For the text-containing cell, return its midpoint in [X, Y] coordinate format. 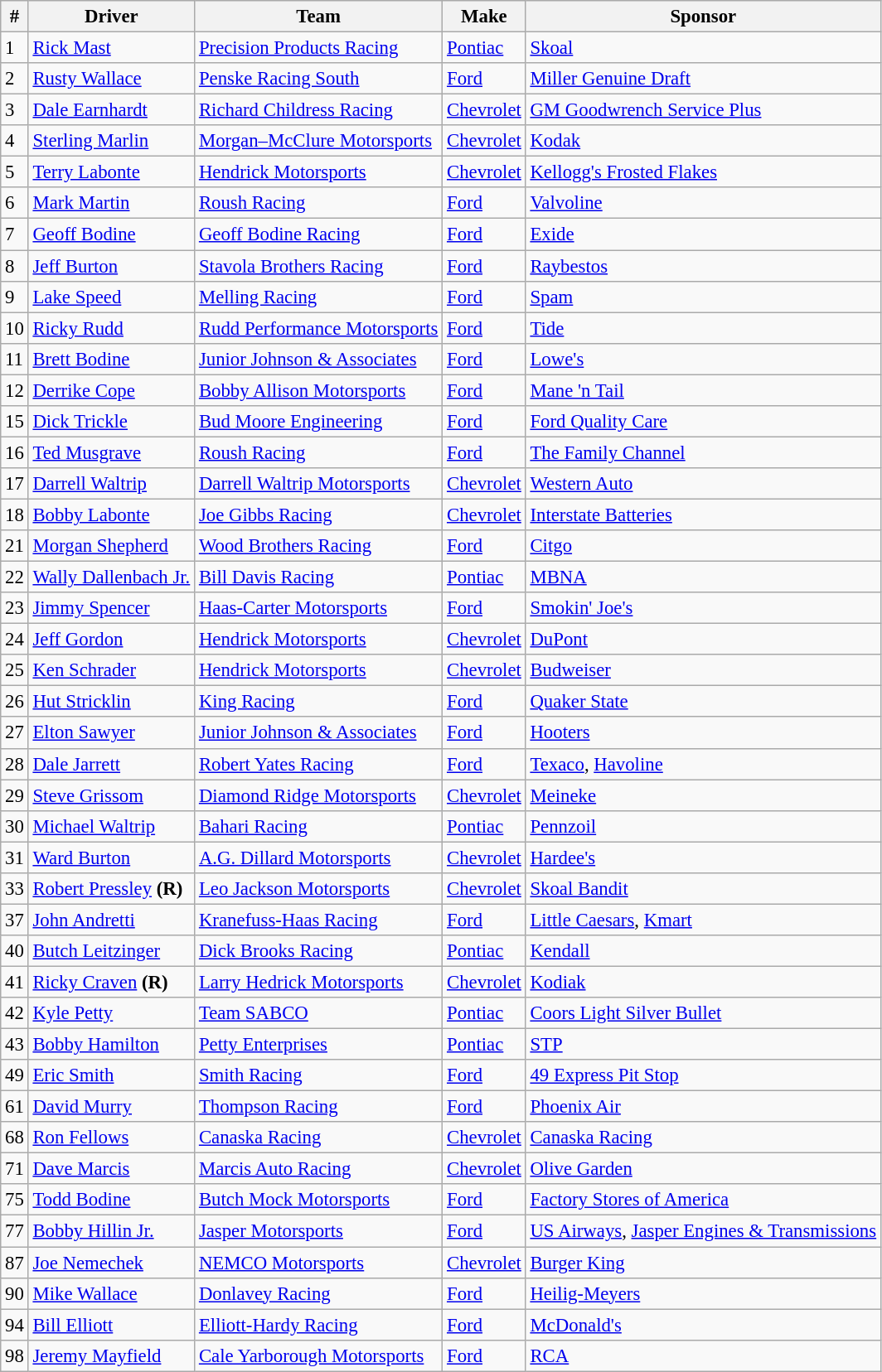
Burger King [703, 1263]
61 [15, 1107]
Olive Garden [703, 1169]
42 [15, 1013]
94 [15, 1325]
Exide [703, 234]
Butch Mock Motorsports [318, 1200]
Dale Jarrett [111, 764]
22 [15, 577]
Robert Yates Racing [318, 764]
DuPont [703, 640]
Eric Smith [111, 1075]
27 [15, 733]
Tide [703, 328]
Pennzoil [703, 826]
Wally Dallenbach Jr. [111, 577]
Elton Sawyer [111, 733]
Sterling Marlin [111, 141]
Jasper Motorsports [318, 1231]
Steve Grissom [111, 795]
Western Auto [703, 484]
Kellogg's Frosted Flakes [703, 172]
5 [15, 172]
Interstate Batteries [703, 514]
Diamond Ridge Motorsports [318, 795]
Dale Earnhardt [111, 110]
12 [15, 390]
11 [15, 359]
33 [15, 889]
Smith Racing [318, 1075]
Sponsor [703, 17]
71 [15, 1169]
23 [15, 608]
The Family Channel [703, 452]
87 [15, 1263]
Team [318, 17]
King Racing [318, 702]
John Andretti [111, 920]
30 [15, 826]
Joe Nemechek [111, 1263]
26 [15, 702]
Factory Stores of America [703, 1200]
25 [15, 670]
Hooters [703, 733]
Bill Davis Racing [318, 577]
Wood Brothers Racing [318, 546]
7 [15, 234]
4 [15, 141]
A.G. Dillard Motorsports [318, 857]
1 [15, 48]
Quaker State [703, 702]
Ricky Rudd [111, 328]
Raybestos [703, 266]
10 [15, 328]
Richard Childress Racing [318, 110]
Heilig-Meyers [703, 1293]
90 [15, 1293]
Meineke [703, 795]
Ken Schrader [111, 670]
21 [15, 546]
Lake Speed [111, 297]
Penske Racing South [318, 79]
Michael Waltrip [111, 826]
Dick Trickle [111, 422]
MBNA [703, 577]
Bobby Hillin Jr. [111, 1231]
Kodak [703, 141]
6 [15, 203]
STP [703, 1045]
Bud Moore Engineering [318, 422]
Lowe's [703, 359]
Precision Products Racing [318, 48]
Hardee's [703, 857]
Ron Fellows [111, 1138]
Mane 'n Tail [703, 390]
2 [15, 79]
15 [15, 422]
Kranefuss-Haas Racing [318, 920]
David Murry [111, 1107]
Jimmy Spencer [111, 608]
43 [15, 1045]
49 Express Pit Stop [703, 1075]
Texaco, Havoline [703, 764]
Melling Racing [318, 297]
Terry Labonte [111, 172]
Ward Burton [111, 857]
Skoal Bandit [703, 889]
Morgan Shepherd [111, 546]
Cale Yarborough Motorsports [318, 1355]
Make [484, 17]
Mark Martin [111, 203]
16 [15, 452]
Bahari Racing [318, 826]
McDonald's [703, 1325]
Darrell Waltrip [111, 484]
Darrell Waltrip Motorsports [318, 484]
Ricky Craven (R) [111, 982]
Rick Mast [111, 48]
Kendall [703, 951]
Miller Genuine Draft [703, 79]
77 [15, 1231]
Butch Leitzinger [111, 951]
US Airways, Jasper Engines & Transmissions [703, 1231]
Derrike Cope [111, 390]
Phoenix Air [703, 1107]
Citgo [703, 546]
Driver [111, 17]
Donlavey Racing [318, 1293]
Little Caesars, Kmart [703, 920]
49 [15, 1075]
Elliott-Hardy Racing [318, 1325]
Larry Hedrick Motorsports [318, 982]
# [15, 17]
Budweiser [703, 670]
Dick Brooks Racing [318, 951]
Morgan–McClure Motorsports [318, 141]
8 [15, 266]
Jeremy Mayfield [111, 1355]
17 [15, 484]
Bobby Allison Motorsports [318, 390]
Joe Gibbs Racing [318, 514]
Rusty Wallace [111, 79]
Thompson Racing [318, 1107]
Stavola Brothers Racing [318, 266]
RCA [703, 1355]
68 [15, 1138]
75 [15, 1200]
9 [15, 297]
Coors Light Silver Bullet [703, 1013]
Skoal [703, 48]
Marcis Auto Racing [318, 1169]
NEMCO Motorsports [318, 1263]
Geoff Bodine Racing [318, 234]
Mike Wallace [111, 1293]
18 [15, 514]
Geoff Bodine [111, 234]
Kodiak [703, 982]
Kyle Petty [111, 1013]
Ford Quality Care [703, 422]
41 [15, 982]
Jeff Gordon [111, 640]
Robert Pressley (R) [111, 889]
Bobby Labonte [111, 514]
29 [15, 795]
Brett Bodine [111, 359]
Bobby Hamilton [111, 1045]
Haas-Carter Motorsports [318, 608]
24 [15, 640]
28 [15, 764]
31 [15, 857]
98 [15, 1355]
Dave Marcis [111, 1169]
Leo Jackson Motorsports [318, 889]
Smokin' Joe's [703, 608]
Valvoline [703, 203]
37 [15, 920]
Petty Enterprises [318, 1045]
Spam [703, 297]
3 [15, 110]
Ted Musgrave [111, 452]
Jeff Burton [111, 266]
Bill Elliott [111, 1325]
Rudd Performance Motorsports [318, 328]
Todd Bodine [111, 1200]
40 [15, 951]
Team SABCO [318, 1013]
Hut Stricklin [111, 702]
GM Goodwrench Service Plus [703, 110]
